Detect which cell encompasses the target text, then output its [x, y] center coordinate. 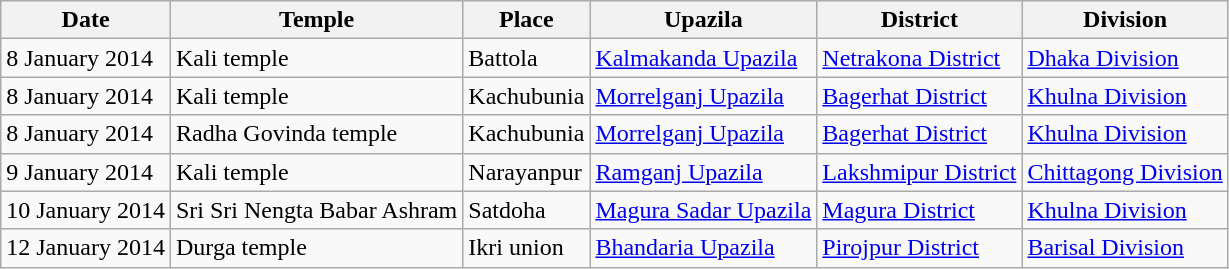
Ramganj Upazila [704, 172]
Sri Sri Nengta Babar Ashram [316, 210]
Division [1125, 20]
Bhandaria Upazila [704, 248]
Battola [526, 58]
Ikri union [526, 248]
Lakshmipur District [920, 172]
District [920, 20]
Dhaka Division [1125, 58]
Temple [316, 20]
10 January 2014 [86, 210]
Chittagong Division [1125, 172]
Narayanpur [526, 172]
Radha Govinda temple [316, 134]
Netrakona District [920, 58]
Date [86, 20]
Magura Sadar Upazila [704, 210]
Magura District [920, 210]
Place [526, 20]
Satdoha [526, 210]
Upazila [704, 20]
12 January 2014 [86, 248]
Pirojpur District [920, 248]
Durga temple [316, 248]
Barisal Division [1125, 248]
9 January 2014 [86, 172]
Kalmakanda Upazila [704, 58]
